For the text-containing cell, return its midpoint in (X, Y) coordinate format. 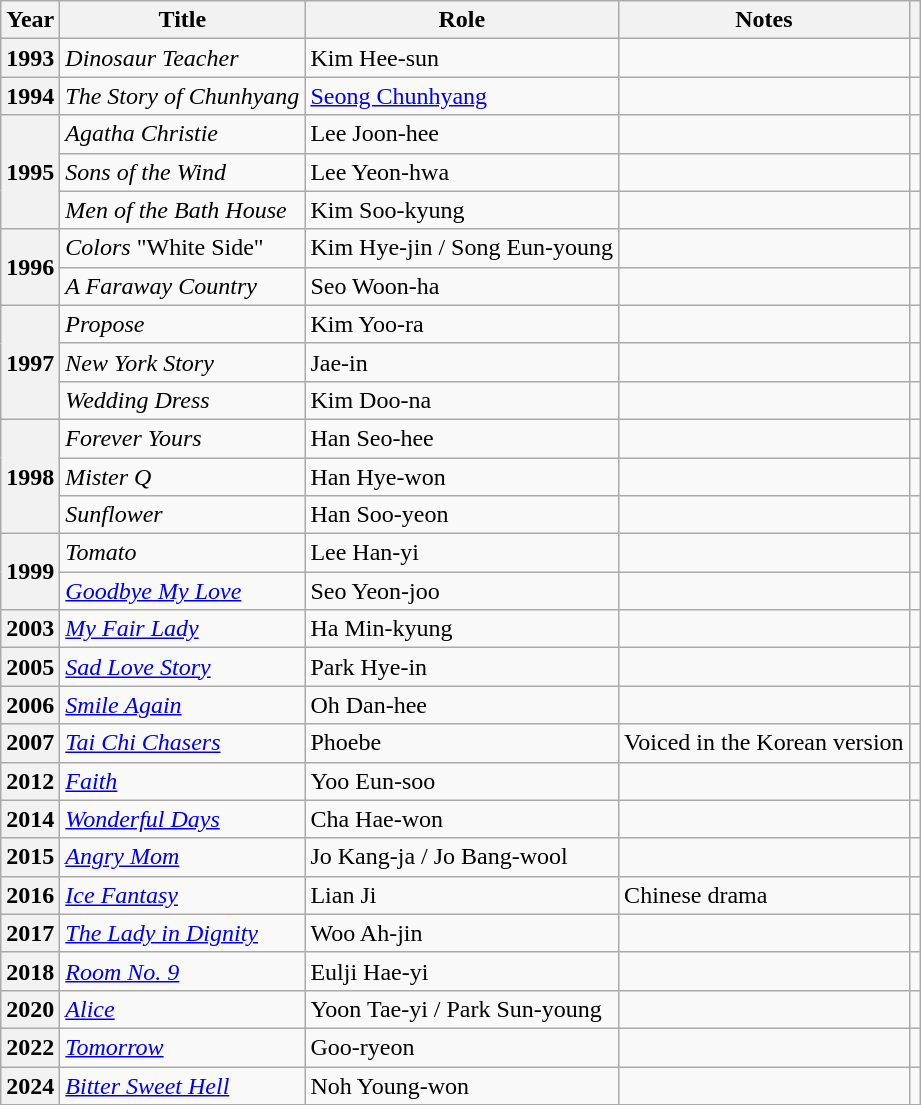
Goodbye My Love (182, 591)
2017 (30, 933)
2003 (30, 629)
Sons of the Wind (182, 172)
1993 (30, 58)
2012 (30, 781)
2020 (30, 1009)
2006 (30, 705)
Smile Again (182, 705)
Lee Joon-hee (462, 134)
Men of the Bath House (182, 210)
Jo Kang-ja / Jo Bang-wool (462, 857)
Seo Woon-ha (462, 286)
Ha Min-kyung (462, 629)
1997 (30, 362)
Sunflower (182, 515)
Kim Yoo-ra (462, 324)
Faith (182, 781)
Han Seo-hee (462, 438)
Eulji Hae-yi (462, 971)
Lian Ji (462, 895)
Wedding Dress (182, 400)
2018 (30, 971)
2016 (30, 895)
1998 (30, 476)
2015 (30, 857)
2005 (30, 667)
My Fair Lady (182, 629)
Tomorrow (182, 1047)
1996 (30, 267)
Notes (764, 20)
Bitter Sweet Hell (182, 1085)
Forever Yours (182, 438)
2014 (30, 819)
The Lady in Dignity (182, 933)
Ice Fantasy (182, 895)
Yoo Eun-soo (462, 781)
Chinese drama (764, 895)
Wonderful Days (182, 819)
Sad Love Story (182, 667)
1999 (30, 572)
Kim Doo-na (462, 400)
Tai Chi Chasers (182, 743)
Alice (182, 1009)
Woo Ah-jin (462, 933)
Year (30, 20)
Yoon Tae-yi / Park Sun-young (462, 1009)
Seong Chunhyang (462, 96)
Tomato (182, 553)
Goo-ryeon (462, 1047)
Title (182, 20)
1995 (30, 172)
Colors "White Side" (182, 248)
A Faraway Country (182, 286)
1994 (30, 96)
Room No. 9 (182, 971)
Dinosaur Teacher (182, 58)
Voiced in the Korean version (764, 743)
Kim Hye-jin / Song Eun-young (462, 248)
Kim Hee-sun (462, 58)
2024 (30, 1085)
Kim Soo-kyung (462, 210)
Han Soo-yeon (462, 515)
Han Hye-won (462, 477)
Angry Mom (182, 857)
Jae-in (462, 362)
Noh Young-won (462, 1085)
Lee Yeon-hwa (462, 172)
The Story of Chunhyang (182, 96)
Oh Dan-hee (462, 705)
New York Story (182, 362)
2022 (30, 1047)
Seo Yeon-joo (462, 591)
Park Hye-in (462, 667)
Phoebe (462, 743)
Mister Q (182, 477)
Agatha Christie (182, 134)
Role (462, 20)
Cha Hae-won (462, 819)
Propose (182, 324)
Lee Han-yi (462, 553)
2007 (30, 743)
